Provide the [X, Y] coordinate of the cell's center where the given text is located.  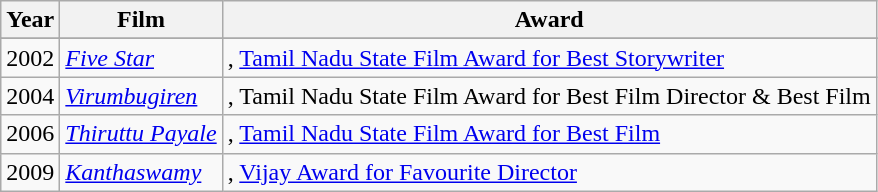
2009 [30, 172]
Virumbugiren [141, 96]
Thiruttu Payale [141, 134]
, Tamil Nadu State Film Award for Best Storywriter [549, 58]
Kanthaswamy [141, 172]
Year [30, 20]
2004 [30, 96]
Five Star [141, 58]
2006 [30, 134]
Award [549, 20]
Film [141, 20]
2002 [30, 58]
, Tamil Nadu State Film Award for Best Film [549, 134]
, Tamil Nadu State Film Award for Best Film Director & Best Film [549, 96]
, Vijay Award for Favourite Director [549, 172]
